Locate the cell with the specified text and output its (x, y) center coordinate. 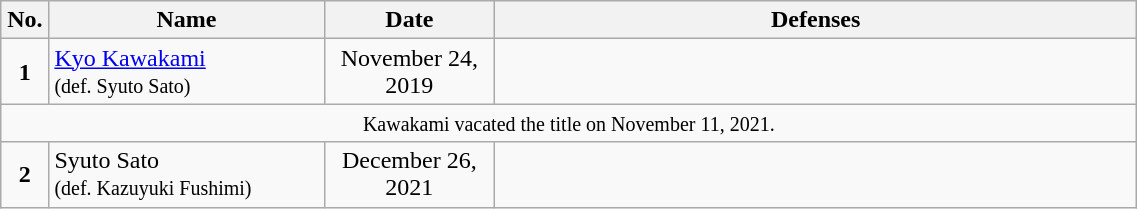
1 (25, 72)
2 (25, 174)
Name (186, 20)
November 24, 2019 (409, 72)
Kyo Kawakami (def. Syuto Sato) (186, 72)
Date (409, 20)
Syuto Sato (def. Kazuyuki Fushimi) (186, 174)
Kawakami vacated the title on November 11, 2021. (569, 123)
December 26, 2021 (409, 174)
Defenses (816, 20)
No. (25, 20)
